Identify which cell holds the provided text, then report its (x, y) central coordinate. 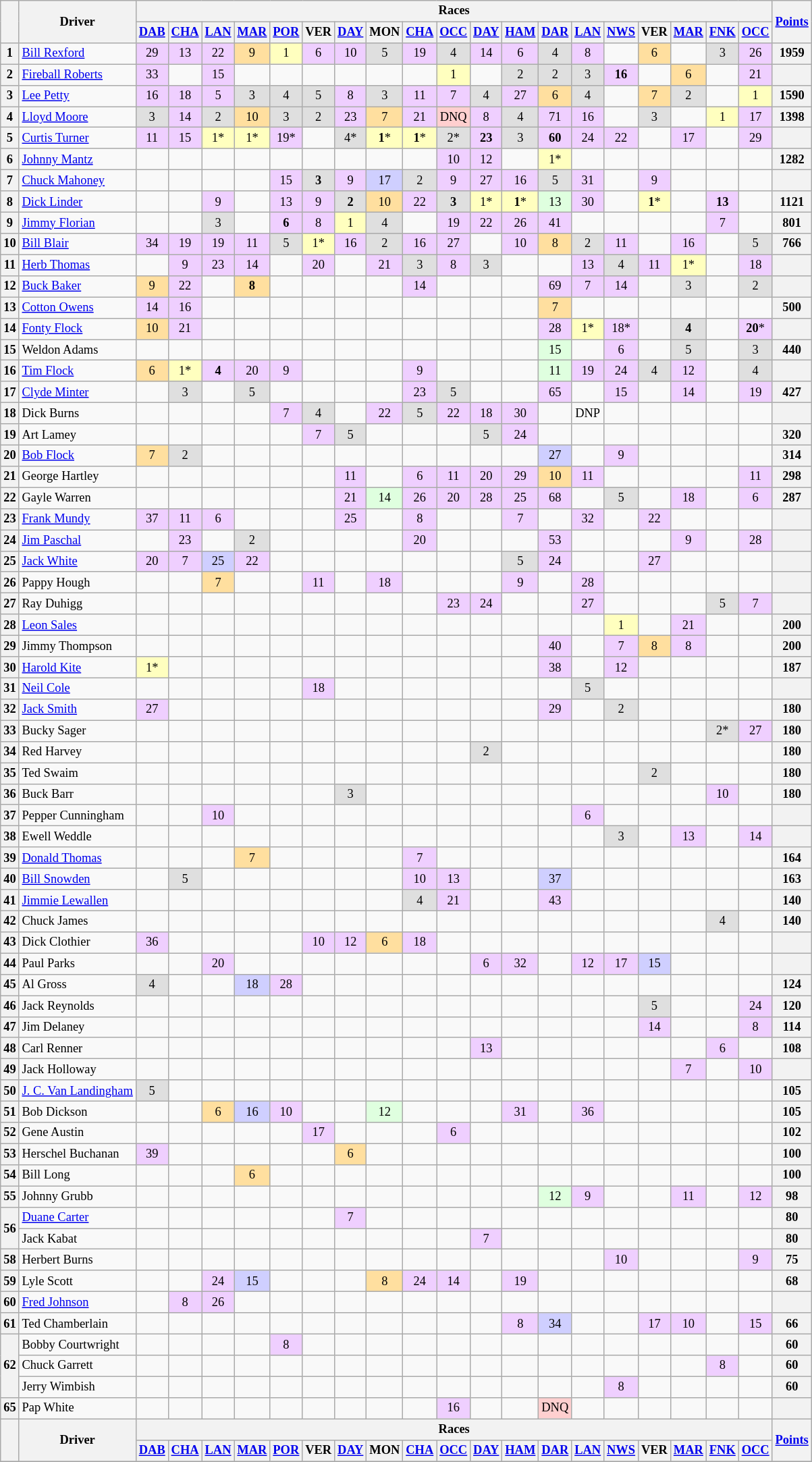
1282 (792, 159)
56 (9, 1228)
J. C. Van Landingham (77, 1091)
Lloyd Moore (77, 117)
47 (9, 1027)
66 (792, 1323)
52 (9, 1133)
Dick Linder (77, 201)
Jim Delaney (77, 1027)
440 (792, 350)
54 (9, 1176)
Bob Flock (77, 456)
Pap White (77, 1408)
Bill Rexford (77, 54)
Herschel Buchanan (77, 1154)
35 (9, 774)
Tim Flock (77, 371)
Bill Blair (77, 244)
19* (286, 138)
Jim Paschal (77, 540)
4* (351, 138)
Jack Kabat (77, 1239)
Jerry Wimbish (77, 1386)
Ewell Weddle (77, 837)
Red Harvey (77, 752)
1398 (792, 117)
Duane Carter (77, 1218)
Al Gross (77, 985)
Ted Swaim (77, 774)
Pappy Hough (77, 583)
Bob Dickson (77, 1112)
69 (555, 286)
Fred Johnson (77, 1303)
DNP (588, 413)
187 (792, 667)
20* (755, 328)
Dick Burns (77, 413)
59 (9, 1281)
42 (9, 922)
120 (792, 1006)
Lyle Scott (77, 1281)
Frank Mundy (77, 520)
Cotton Owens (77, 308)
Pepper Cunningham (77, 815)
Fireball Roberts (77, 74)
Dick Clothier (77, 942)
1121 (792, 201)
314 (792, 456)
Ted Chamberlain (77, 1323)
1959 (792, 54)
Fonty Flock (77, 328)
62 (9, 1366)
Weldon Adams (77, 350)
102 (792, 1133)
Bill Snowden (77, 879)
Herb Thomas (77, 265)
Jimmy Florian (77, 223)
Bucky Sager (77, 730)
164 (792, 857)
71 (555, 117)
Buck Baker (77, 286)
Herbert Burns (77, 1260)
500 (792, 308)
1590 (792, 96)
55 (9, 1196)
49 (9, 1069)
98 (792, 1196)
George Hartley (77, 477)
Paul Parks (77, 964)
Gene Austin (77, 1133)
Ray Duhigg (77, 603)
Gayle Warren (77, 498)
18* (621, 328)
Jack White (77, 562)
Curtis Turner (77, 138)
44 (9, 964)
114 (792, 1027)
287 (792, 498)
Jimmie Lewallen (77, 900)
Jack Holloway (77, 1069)
801 (792, 223)
Lee Petty (77, 96)
48 (9, 1049)
Johnny Grubb (77, 1196)
766 (792, 244)
46 (9, 1006)
108 (792, 1049)
Jimmy Thompson (77, 647)
Leon Sales (77, 625)
Buck Barr (77, 794)
50 (9, 1091)
Chuck Garrett (77, 1366)
45 (9, 985)
Donald Thomas (77, 857)
124 (792, 985)
Chuck Mahoney (77, 181)
Chuck James (77, 922)
163 (792, 879)
427 (792, 393)
Bobby Courtwright (77, 1345)
Art Lamey (77, 435)
Bill Long (77, 1176)
Jack Smith (77, 710)
320 (792, 435)
75 (792, 1260)
Johnny Mantz (77, 159)
51 (9, 1112)
298 (792, 477)
Carl Renner (77, 1049)
Jack Reynolds (77, 1006)
61 (9, 1323)
58 (9, 1260)
Harold Kite (77, 667)
Clyde Minter (77, 393)
Neil Cole (77, 688)
